Return (x, y) of the center of cell containing provided text 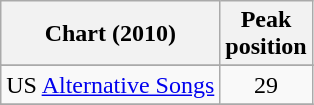
29 (266, 85)
Chart (2010) (110, 34)
US Alternative Songs (110, 85)
Peakposition (266, 34)
